Return [x, y] of the center of cell containing provided text 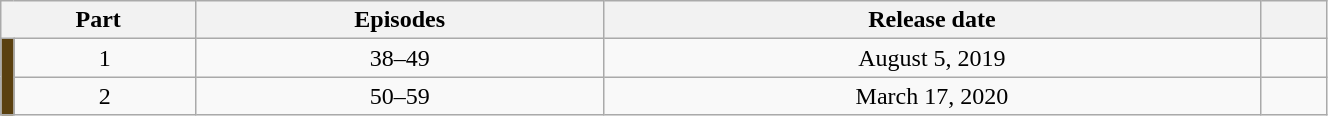
March 17, 2020 [932, 96]
Release date [932, 20]
Episodes [400, 20]
August 5, 2019 [932, 58]
Part [98, 20]
38–49 [400, 58]
1 [105, 58]
50–59 [400, 96]
2 [105, 96]
